Capture the cell that displays the provided text and extract its [x, y] central coordinate. 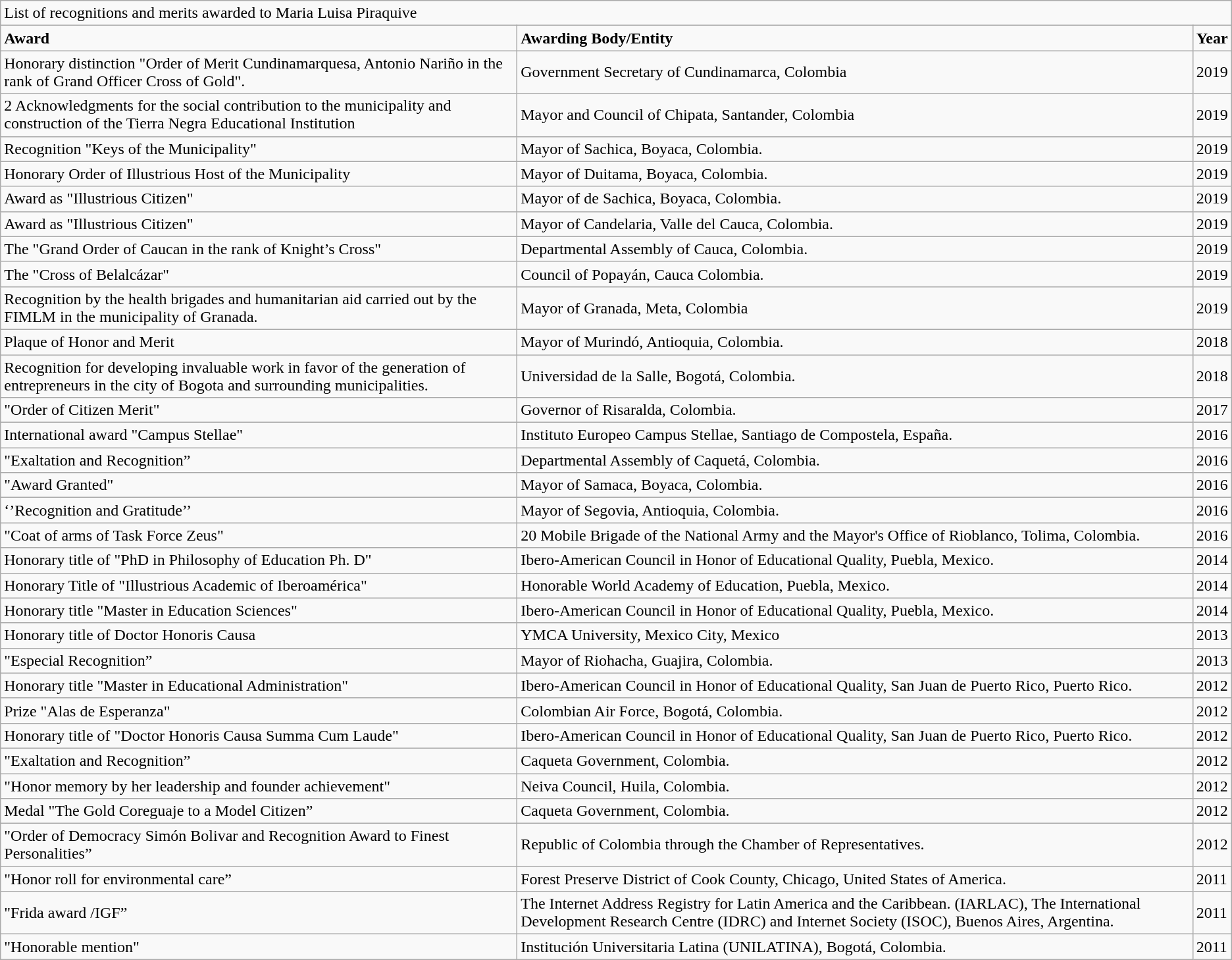
Honorary title of "PhD in Philosophy of Education Ph. D" [259, 560]
Recognition "Keys of the Municipality" [259, 149]
Mayor of Sachica, Boyaca, Colombia. [855, 149]
Honorary title of "Doctor Honoris Causa Summa Cum Laude" [259, 735]
List of recognitions and merits awarded to Maria Luisa Piraquive [616, 13]
"Frida award /IGF” [259, 913]
Honorary Title of "Illustrious Academic of Iberoamérica" [259, 585]
Honorary distinction "Order of Merit Cundinamarquesa, Antonio Nariño in the rank of Grand Officer Cross of Gold". [259, 72]
"Honor roll for environmental care” [259, 879]
"Coat of arms of Task Force Zeus" [259, 535]
Forest Preserve District of Cook County, Chicago, United States of America. [855, 879]
Awarding Body/Entity [855, 38]
Honorable World Academy of Education, Puebla, Mexico. [855, 585]
The "Cross of Belalcázar" [259, 274]
"Award Granted" [259, 485]
Medal "The Gold Coreguaje to a Model Citizen” [259, 811]
Honorary title "Master in Education Sciences" [259, 610]
2017 [1212, 410]
Recognition for developing invaluable work in favor of the generation of entrepreneurs in the city of Bogota and surrounding municipalities. [259, 375]
"Order of Democracy Simón Bolivar and Recognition Award to Finest Personalities” [259, 845]
Government Secretary of Cundinamarca, Colombia [855, 72]
The "Grand Order of Caucan in the rank of Knight’s Cross" [259, 249]
"Especial Recognition” [259, 660]
Institución Universitaria Latina (UNILATINA), Bogotá, Colombia. [855, 947]
Mayor of de Sachica, Boyaca, Colombia. [855, 199]
Honorary title of Doctor Honoris Causa [259, 635]
International award "Campus Stellae" [259, 435]
Departmental Assembly of Cauca, Colombia. [855, 249]
Recognition by the health brigades and humanitarian aid carried out by the FIMLM in the municipality of Granada. [259, 308]
20 Mobile Brigade of the National Army and the Mayor's Office of Rioblanco, Tolima, Colombia. [855, 535]
YMCA University, Mexico City, Mexico [855, 635]
Universidad de la Salle, Bogotá, Colombia. [855, 375]
Governor of Risaralda, Colombia. [855, 410]
2 Acknowledgments for the social contribution to the municipality and construction of the Tierra Negra Educational Institution [259, 115]
Plaque of Honor and Merit [259, 342]
"Honorable mention" [259, 947]
Mayor of Segovia, Antioquia, Colombia. [855, 510]
Colombian Air Force, Bogotá, Colombia. [855, 710]
Mayor of Riohacha, Guajira, Colombia. [855, 660]
Council of Popayán, Cauca Colombia. [855, 274]
Mayor of Candelaria, Valle del Cauca, Colombia. [855, 224]
Mayor of Samaca, Boyaca, Colombia. [855, 485]
Mayor of Granada, Meta, Colombia [855, 308]
Honorary title "Master in Educational Administration" [259, 685]
Mayor of Duitama, Boyaca, Colombia. [855, 174]
Award [259, 38]
‘’Recognition and Gratitude’’ [259, 510]
Prize "Alas de Esperanza" [259, 710]
Republic of Colombia through the Chamber of Representatives. [855, 845]
Instituto Europeo Campus Stellae, Santiago de Compostela, España. [855, 435]
Mayor and Council of Chipata, Santander, Colombia [855, 115]
Mayor of Murindó, Antioquia, Colombia. [855, 342]
Honorary Order of Illustrious Host of the Municipality [259, 174]
"Honor memory by her leadership and founder achievement" [259, 786]
"Order of Citizen Merit" [259, 410]
Neiva Council, Huila, Colombia. [855, 786]
Year [1212, 38]
Departmental Assembly of Caquetá, Colombia. [855, 460]
